Output the (x, y) coordinate of the center of the cell containing the given text.  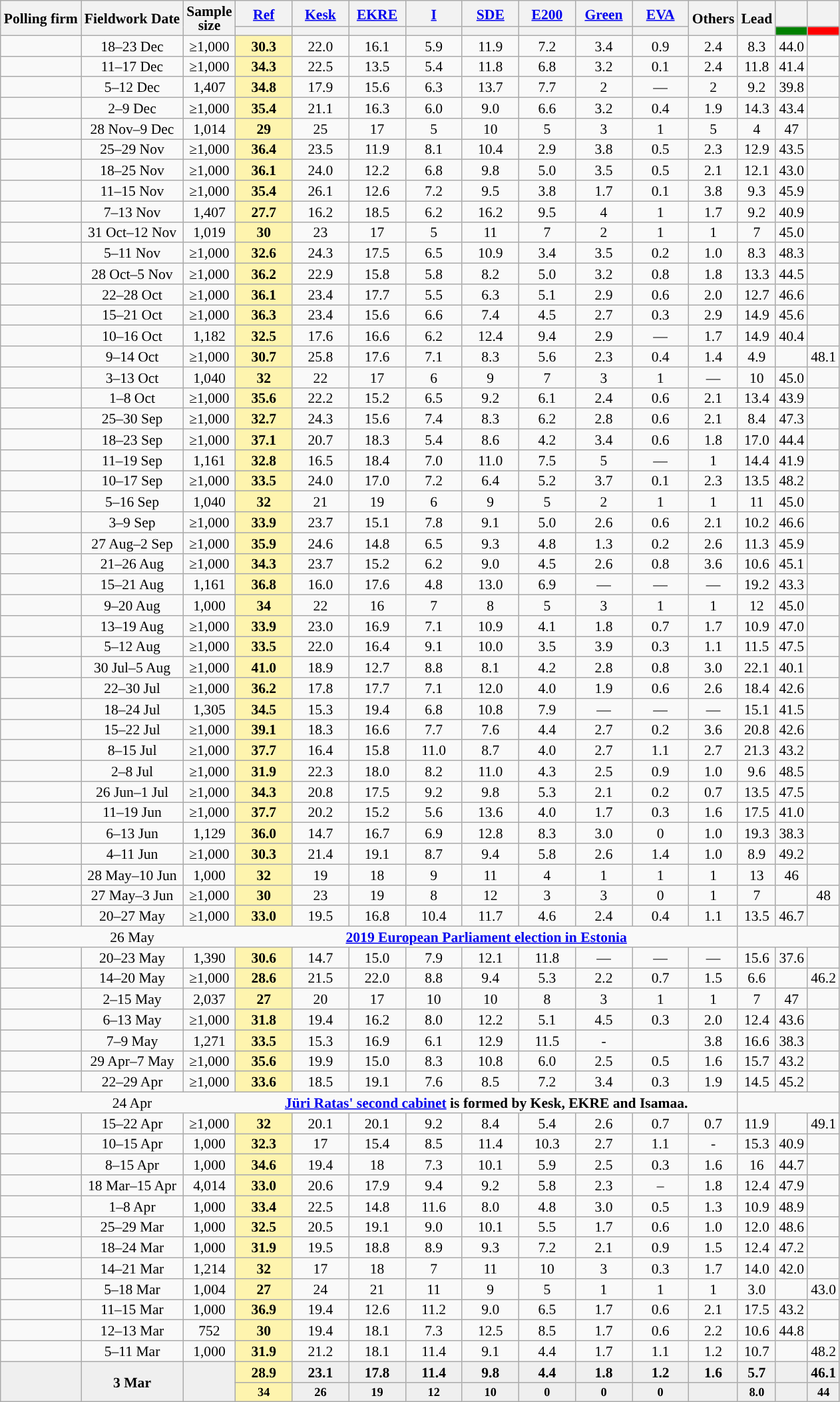
Fieldwork Date (132, 18)
4.6 (547, 916)
21.3 (756, 751)
18–24 Mar (132, 1248)
21.1 (321, 108)
1,305 (209, 708)
14.4 (756, 461)
16.1 (377, 45)
44.0 (791, 45)
1,271 (209, 1040)
– (660, 1185)
37.1 (264, 439)
33.4 (264, 1206)
7.5 (547, 461)
48.5 (791, 771)
14.5 (756, 1082)
9–20 Aug (132, 606)
43.6 (791, 1020)
7.8 (434, 522)
6.4 (490, 481)
40.4 (791, 336)
41.9 (791, 461)
Polling firm (41, 18)
I (434, 13)
SDE (490, 13)
13 (756, 875)
30.7 (264, 357)
20.7 (321, 439)
EVA (660, 13)
45.6 (791, 316)
16.5 (321, 461)
22–28 Oct (132, 294)
43.5 (791, 149)
16.3 (377, 108)
5–11 Nov (132, 253)
20–23 May (132, 957)
12.8 (490, 833)
21.2 (321, 1351)
25.8 (321, 357)
18–24 Jul (132, 708)
3–13 Oct (132, 377)
28.6 (264, 979)
4.1 (547, 626)
46 (791, 875)
20.5 (321, 1226)
Kesk (321, 13)
31.8 (264, 1020)
28 Oct–5 Nov (132, 274)
43.3 (791, 584)
11–19 Jun (132, 812)
23.0 (321, 626)
14–21 Mar (132, 1269)
33.6 (264, 1082)
44.7 (791, 1165)
13.4 (756, 398)
23.1 (321, 1371)
11.2 (434, 1310)
10–15 Apr (132, 1144)
23.5 (321, 149)
18–25 Nov (132, 170)
2–9 Dec (132, 108)
1–8 Oct (132, 398)
21.5 (321, 979)
13.3 (756, 274)
5–12 Aug (132, 647)
15–21 Oct (132, 316)
34.8 (264, 88)
44 (823, 1392)
1–8 Apr (132, 1206)
39.8 (791, 88)
5–16 Sep (132, 502)
35.9 (264, 543)
44.4 (791, 439)
3.9 (603, 647)
8–15 Jul (132, 751)
41.5 (791, 708)
4–11 Jun (132, 853)
26.1 (321, 190)
26 (321, 1392)
11–17 Dec (132, 67)
10–17 Sep (132, 481)
15–21 Aug (132, 584)
25–29 Mar (132, 1226)
37.6 (791, 957)
10–16 Oct (132, 336)
18.9 (321, 667)
29 Apr–7 May (132, 1061)
36.3 (264, 316)
18.8 (377, 1248)
28.9 (264, 1371)
EKRE (377, 13)
16.8 (377, 916)
Jüri Ratas' second cabinet is formed by Kesk, EKRE and Isamaa. (487, 1102)
19.3 (756, 833)
2019 European Parliament election in Estonia (487, 937)
47.0 (791, 626)
20 (321, 999)
48 (823, 895)
21.4 (321, 853)
48.9 (791, 1206)
48.3 (791, 253)
26 Jun–1 Jul (132, 792)
15.7 (756, 1061)
1,390 (209, 957)
752 (209, 1330)
13.0 (490, 584)
15–22 Jul (132, 730)
4.3 (547, 771)
25–29 Nov (132, 149)
16.7 (377, 833)
6–13 May (132, 1020)
20–27 May (132, 916)
11.6 (434, 1206)
11.7 (490, 916)
5–18 Mar (132, 1289)
9.6 (756, 771)
36.4 (264, 149)
E200 (547, 13)
8.6 (490, 439)
20.6 (321, 1185)
47.3 (791, 419)
14–20 May (132, 979)
22.1 (756, 667)
28 Nov–9 Dec (132, 129)
30.6 (264, 957)
1,014 (209, 129)
45.1 (791, 563)
15–22 Apr (132, 1124)
27.7 (264, 212)
22.2 (321, 398)
36.0 (264, 833)
49.1 (823, 1124)
32.8 (264, 461)
45.2 (791, 1082)
48.1 (823, 357)
48.6 (791, 1226)
18–23 Dec (132, 45)
24 Apr (132, 1102)
Samplesize (209, 18)
15.4 (377, 1144)
8–15 Apr (132, 1165)
36.8 (264, 584)
11–15 Mar (132, 1310)
46.7 (791, 916)
34.5 (264, 708)
1,004 (209, 1289)
11–19 Sep (132, 461)
13–19 Aug (132, 626)
18.0 (377, 771)
32.3 (264, 1144)
22–29 Apr (132, 1082)
6–13 Jun (132, 833)
44.8 (791, 1330)
5.2 (547, 481)
20.2 (321, 812)
10.7 (756, 1351)
31 Oct–12 Nov (132, 232)
19.2 (756, 584)
13.6 (490, 812)
12–13 Mar (132, 1330)
1,182 (209, 336)
16.0 (321, 584)
36.9 (264, 1310)
5–11 Mar (132, 1351)
2–8 Jul (132, 771)
46.1 (823, 1371)
32.6 (264, 253)
44.5 (791, 274)
3–9 Sep (132, 522)
22.3 (321, 771)
14.0 (756, 1269)
26 May (132, 937)
22.9 (321, 274)
24.6 (321, 543)
10.0 (490, 647)
Lead (756, 18)
1,019 (209, 232)
Others (714, 18)
2,037 (209, 999)
25–30 Sep (132, 419)
1,129 (209, 833)
40.1 (791, 667)
4,014 (209, 1185)
2–15 May (132, 999)
19.9 (321, 1061)
11–15 Nov (132, 190)
3 Mar (132, 1382)
34.6 (264, 1165)
12.5 (490, 1330)
7.0 (434, 461)
41.4 (791, 67)
24 (321, 1289)
29 (264, 129)
27 Aug–2 Sep (132, 543)
46.2 (823, 979)
7–13 Nov (132, 212)
27 May–3 Jun (132, 895)
11.3 (756, 543)
3.7 (603, 481)
10.2 (756, 522)
5.7 (756, 1371)
10.3 (547, 1144)
47.9 (791, 1185)
49.2 (791, 853)
18 Mar–15 Apr (132, 1185)
4.9 (756, 357)
47.2 (791, 1248)
39.1 (264, 730)
30 Jul–5 Aug (132, 667)
13.7 (490, 88)
43.4 (791, 108)
32.7 (264, 419)
21–26 Aug (132, 563)
1,214 (209, 1269)
18–23 Sep (132, 439)
42.0 (791, 1269)
25 (321, 129)
5–12 Dec (132, 88)
43.9 (791, 398)
9–14 Oct (132, 357)
28 May–10 Jun (132, 875)
22–30 Jul (132, 688)
Green (603, 13)
14.3 (756, 108)
7–9 May (132, 1040)
Ref (264, 13)
